From the cell containing the given text, extract its center point as [x, y] coordinate. 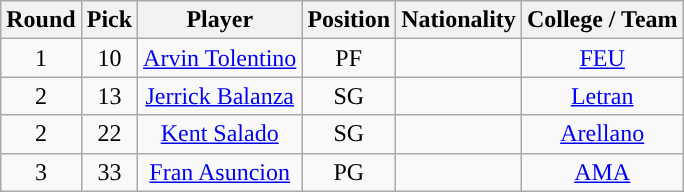
Pick [109, 20]
PF [349, 58]
Round [41, 20]
33 [109, 172]
Fran Asuncion [220, 172]
Jerrick Balanza [220, 96]
Kent Salado [220, 134]
Letran [602, 96]
Player [220, 20]
Arvin Tolentino [220, 58]
Nationality [459, 20]
3 [41, 172]
AMA [602, 172]
FEU [602, 58]
10 [109, 58]
College / Team [602, 20]
PG [349, 172]
1 [41, 58]
Arellano [602, 134]
13 [109, 96]
22 [109, 134]
Position [349, 20]
